Pinpoint the cell where the given text exists, returning its (X, Y) midpoint coordinate. 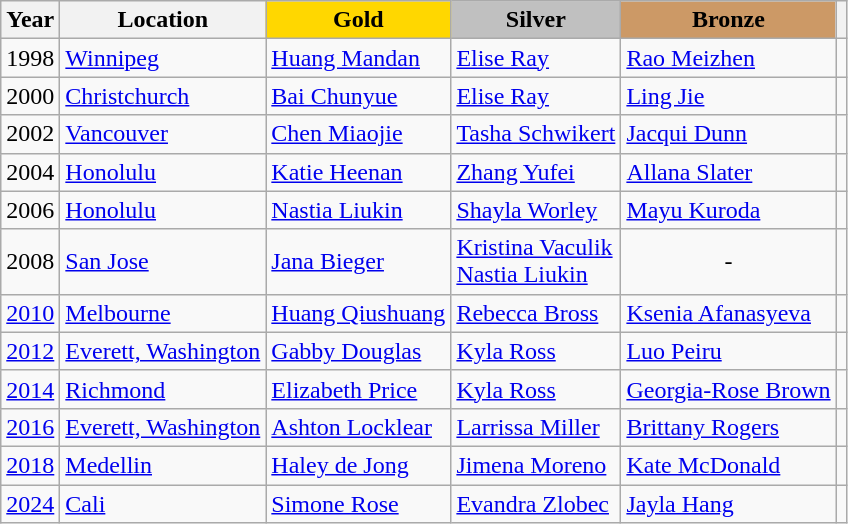
Nastia Liukin (358, 210)
Jimena Moreno (536, 465)
Rao Meizhen (728, 58)
Huang Mandan (358, 58)
Allana Slater (728, 172)
2004 (30, 172)
Luo Peiru (728, 351)
Brittany Rogers (728, 427)
2010 (30, 313)
Haley de Jong (358, 465)
Ksenia Afanasyeva (728, 313)
Vancouver (163, 134)
Jana Bieger (358, 262)
Richmond (163, 389)
Jayla Hang (728, 503)
Ashton Locklear (358, 427)
Bronze (728, 20)
- (728, 262)
Winnipeg (163, 58)
Evandra Zlobec (536, 503)
Rebecca Bross (536, 313)
Bai Chunyue (358, 96)
2006 (30, 210)
Melbourne (163, 313)
Silver (536, 20)
Location (163, 20)
2014 (30, 389)
Kristina Vaculik Nastia Liukin (536, 262)
Larrissa Miller (536, 427)
Elizabeth Price (358, 389)
Georgia-Rose Brown (728, 389)
2016 (30, 427)
Simone Rose (358, 503)
Gabby Douglas (358, 351)
2024 (30, 503)
2002 (30, 134)
Jacqui Dunn (728, 134)
2000 (30, 96)
Tasha Schwikert (536, 134)
Chen Miaojie (358, 134)
Gold (358, 20)
Cali (163, 503)
Year (30, 20)
Christchurch (163, 96)
2018 (30, 465)
Ling Jie (728, 96)
Katie Heenan (358, 172)
1998 (30, 58)
San Jose (163, 262)
2008 (30, 262)
Medellin (163, 465)
Shayla Worley (536, 210)
2012 (30, 351)
Huang Qiushuang (358, 313)
Kate McDonald (728, 465)
Mayu Kuroda (728, 210)
Zhang Yufei (536, 172)
